Identify which cell holds the provided text, then report its (x, y) central coordinate. 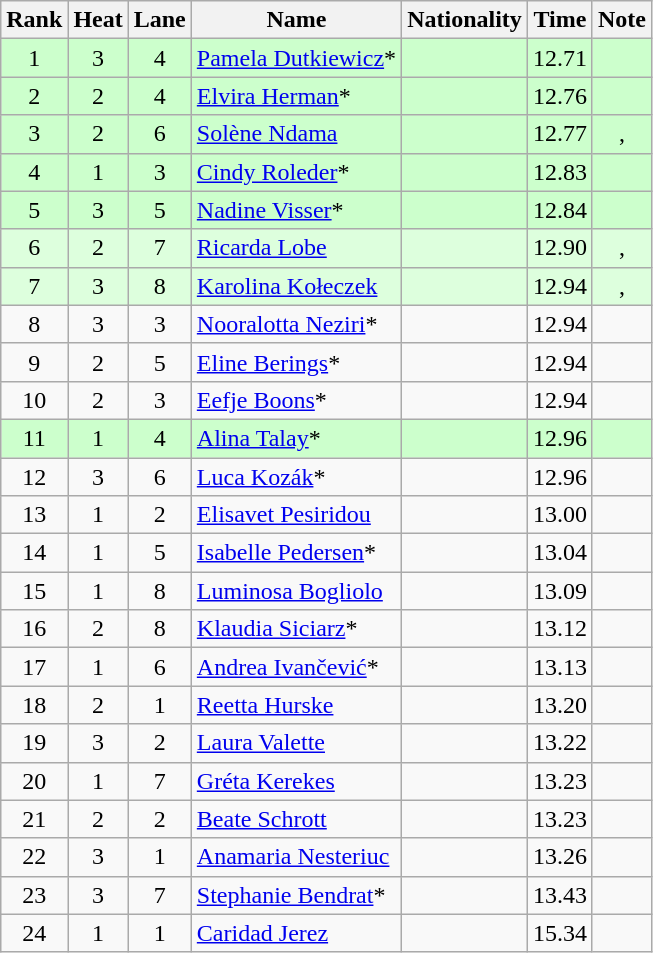
24 (34, 933)
12.90 (560, 248)
Klaudia Siciarz* (296, 629)
Nationality (465, 20)
13 (34, 515)
Andrea Ivančević* (296, 667)
Nadine Visser* (296, 210)
13.22 (560, 743)
13.12 (560, 629)
Rank (34, 20)
15 (34, 591)
11 (34, 438)
Elvira Herman* (296, 96)
13.20 (560, 705)
Ricarda Lobe (296, 248)
Name (296, 20)
Reetta Hurske (296, 705)
12 (34, 477)
13.00 (560, 515)
Lane (160, 20)
Elisavet Pesiridou (296, 515)
13.13 (560, 667)
Alina Talay* (296, 438)
Isabelle Pedersen* (296, 553)
15.34 (560, 933)
Solène Ndama (296, 134)
12.71 (560, 58)
10 (34, 400)
Stephanie Bendrat* (296, 895)
13.09 (560, 591)
Luminosa Bogliolo (296, 591)
16 (34, 629)
Caridad Jerez (296, 933)
Eline Berings* (296, 362)
14 (34, 553)
12.77 (560, 134)
Pamela Dutkiewicz* (296, 58)
Time (560, 20)
Nooralotta Neziri* (296, 324)
12.83 (560, 172)
21 (34, 819)
Luca Kozák* (296, 477)
13.43 (560, 895)
13.04 (560, 553)
18 (34, 705)
9 (34, 362)
Laura Valette (296, 743)
22 (34, 857)
12.84 (560, 210)
Karolina Kołeczek (296, 286)
20 (34, 781)
Heat (98, 20)
19 (34, 743)
13.26 (560, 857)
23 (34, 895)
Gréta Kerekes (296, 781)
Note (622, 20)
Cindy Roleder* (296, 172)
Beate Schrott (296, 819)
12.76 (560, 96)
Anamaria Nesteriuc (296, 857)
17 (34, 667)
Eefje Boons* (296, 400)
